For the text-containing cell, return its midpoint in [X, Y] coordinate format. 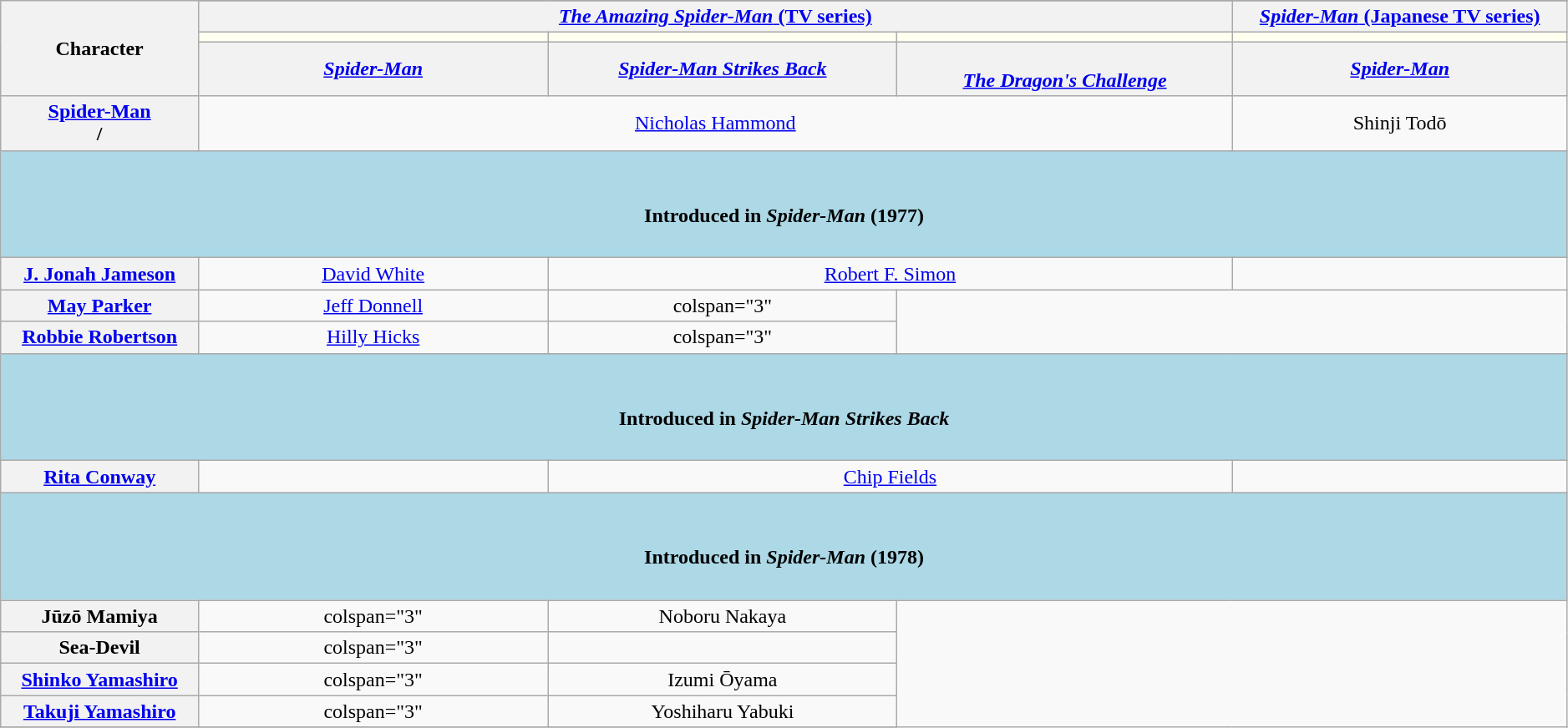
Sea-Devil [100, 648]
David White [373, 274]
Character [100, 48]
The Amazing Spider-Man (TV series) [716, 17]
Introduced in Spider-Man Strikes Back [784, 407]
Izumi Ōyama [723, 680]
Robert F. Simon [891, 274]
J. Jonah Jameson [100, 274]
Robbie Robertson [100, 337]
Yoshiharu Yabuki [723, 711]
Noboru Nakaya [723, 616]
Introduced in Spider-Man (1977) [784, 204]
Shinko Yamashiro [100, 680]
Spider-Man Strikes Back [723, 68]
Spider-Man / [100, 124]
The Dragon's Challenge [1064, 68]
Introduced in Spider-Man (1978) [784, 546]
Shinji Todō [1400, 124]
Jeff Donnell [373, 306]
Jūzō Mamiya [100, 616]
Nicholas Hammond [716, 124]
Spider-Man (Japanese TV series) [1400, 17]
Takuji Yamashiro [100, 711]
May Parker [100, 306]
Rita Conway [100, 477]
Chip Fields [891, 477]
Hilly Hicks [373, 337]
